Scan for the cell matching the given text and deliver its [X, Y] coordinate at center. 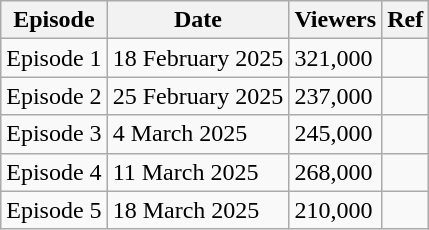
25 February 2025 [198, 96]
18 March 2025 [198, 210]
4 March 2025 [198, 134]
Viewers [336, 20]
Episode 2 [54, 96]
Episode 5 [54, 210]
210,000 [336, 210]
18 February 2025 [198, 58]
245,000 [336, 134]
237,000 [336, 96]
268,000 [336, 172]
11 March 2025 [198, 172]
Episode 4 [54, 172]
321,000 [336, 58]
Episode [54, 20]
Episode 1 [54, 58]
Episode 3 [54, 134]
Date [198, 20]
Ref [406, 20]
